Detect which cell encompasses the target text, then output its (x, y) center coordinate. 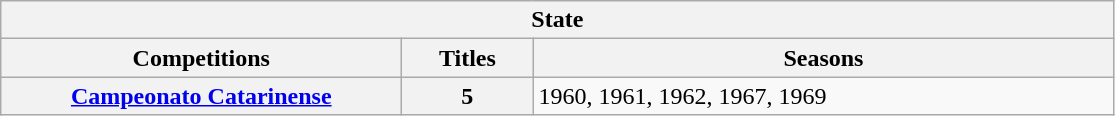
Campeonato Catarinense (202, 96)
1960, 1961, 1962, 1967, 1969 (824, 96)
Seasons (824, 58)
State (558, 20)
Competitions (202, 58)
Titles (468, 58)
5 (468, 96)
